Find where the given text appears and provide that cell's center as (x, y) coordinate. 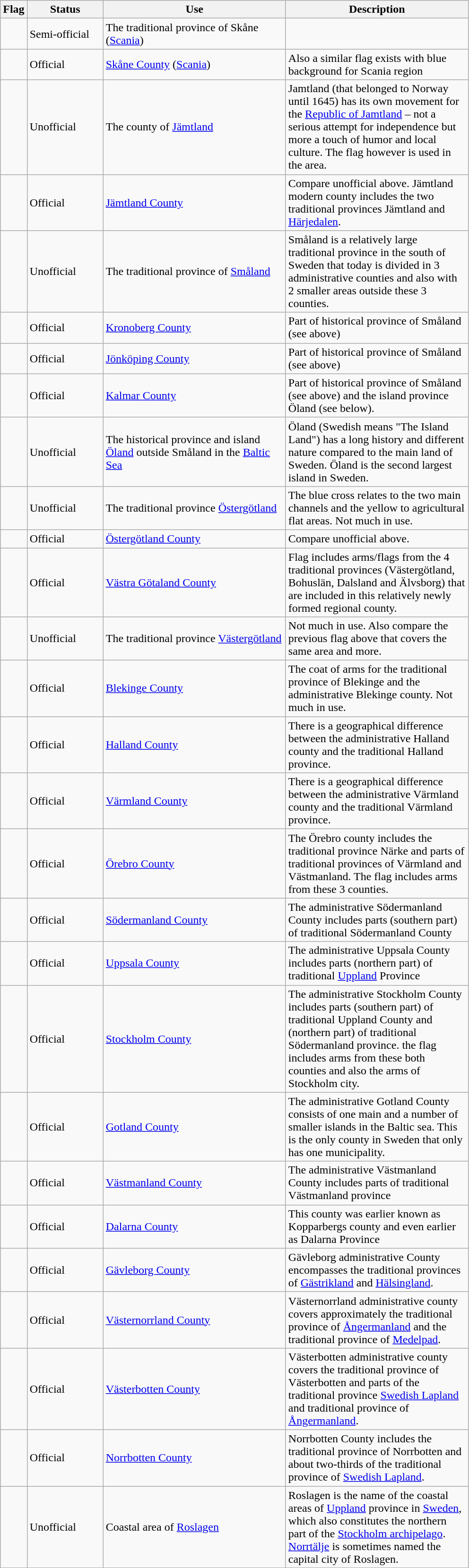
Västerbotten County (194, 1389)
The county of Jämtland (194, 127)
There is a geographical difference between the administrative Halland county and the traditional Halland province. (377, 745)
There is a geographical difference between the administrative Värmland county and the traditional Värmland province. (377, 801)
The coat of arms for the traditional province of Blekinge and the administrative Blekinge county. Not much in use. (377, 689)
Skåne County (Scania) (194, 64)
Flag (14, 9)
Västra Götaland County (194, 583)
Södermanland County (194, 920)
Västmanland County (194, 1183)
Norrbotten County includes the traditional province of Norrbotten and about two-thirds of the traditional province of Swedish Lapland. (377, 1458)
The administrative Uppsala County includes parts (northern part) of traditional Uppland Province (377, 963)
Blekinge County (194, 689)
This county was earlier known as Kopparbergs county and even earlier as Dalarna Province (377, 1226)
Use (194, 9)
Gävleborg County (194, 1270)
Östergötland County (194, 539)
Uppsala County (194, 963)
Halland County (194, 745)
Semi-official (65, 34)
Gävleborg administrative County encompasses the traditional provinces of Gästrikland and Hälsingland. (377, 1270)
Description (377, 9)
Kronoberg County (194, 328)
The historical province and island Öland outside Småland in the Baltic Sea (194, 452)
The blue cross relates to the two main channels and the yellow to agricultural flat areas. Not much in use. (377, 508)
Part of historical province of Småland (see above) and the island province Öland (see below). (377, 395)
Not much in use. Also compare the previous flag above that covers the same area and more. (377, 639)
The traditional province Östergötland (194, 508)
Kalmar County (194, 395)
Stockholm County (194, 1038)
Coastal area of Roslagen (194, 1527)
The traditional province of Småland (194, 271)
The administrative Södermanland County includes parts (southern part) of traditional Södermanland County (377, 920)
Norrbotten County (194, 1458)
The administrative Västmanland County includes parts of traditional Västmanland province (377, 1183)
Compare unofficial above. Jämtland modern county includes the two traditional provinces Jämtland and Härjedalen. (377, 202)
Jämtland County (194, 202)
Jönköping County (194, 358)
The traditional province of Skåne (Scania) (194, 34)
The traditional province Västergötland (194, 639)
Västernorrland County (194, 1320)
Status (65, 9)
Örebro County (194, 864)
Gotland County (194, 1127)
Värmland County (194, 801)
Dalarna County (194, 1226)
Compare unofficial above. (377, 539)
Also a similar flag exists with blue background for Scania region (377, 64)
Västernorrland administrative county covers approximately the traditional province of Ångermanland and the traditional province of Medelpad. (377, 1320)
